Output the [X, Y] coordinate of the center of the cell containing the given text.  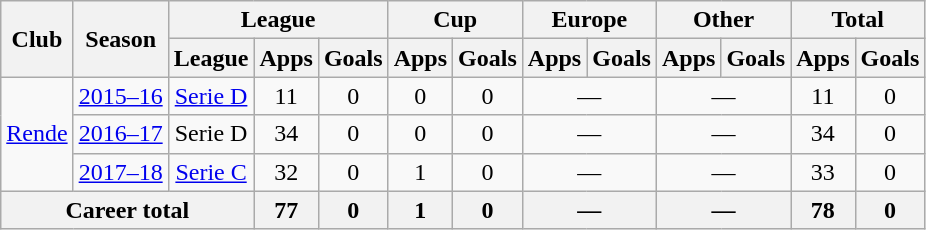
2015–16 [120, 96]
33 [823, 172]
78 [823, 210]
2017–18 [120, 172]
Europe [589, 20]
2016–17 [120, 134]
32 [286, 172]
Season [120, 39]
Cup [455, 20]
Club [37, 39]
Total [858, 20]
Rende [37, 134]
Other [723, 20]
77 [286, 210]
Serie C [211, 172]
Career total [128, 210]
